Locate the cell with the specified text and output its [X, Y] center coordinate. 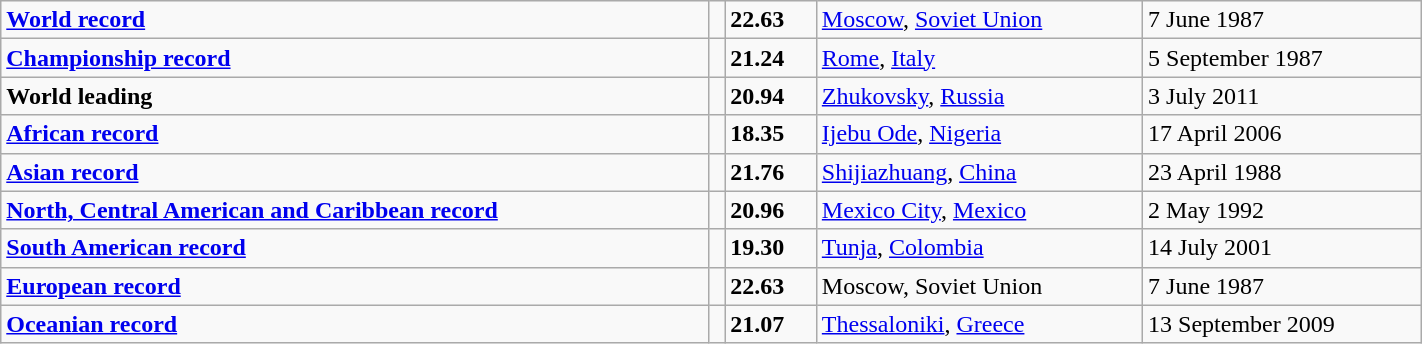
South American record [355, 248]
20.94 [771, 96]
African record [355, 134]
23 April 1988 [1282, 172]
Zhukovsky, Russia [979, 96]
19.30 [771, 248]
Shijiazhuang, China [979, 172]
21.07 [771, 324]
21.24 [771, 58]
Oceanian record [355, 324]
17 April 2006 [1282, 134]
13 September 2009 [1282, 324]
20.96 [771, 210]
5 September 1987 [1282, 58]
2 May 1992 [1282, 210]
3 July 2011 [1282, 96]
Championship record [355, 58]
North, Central American and Caribbean record [355, 210]
Thessaloniki, Greece [979, 324]
World leading [355, 96]
18.35 [771, 134]
World record [355, 20]
Tunja, Colombia [979, 248]
European record [355, 286]
14 July 2001 [1282, 248]
Mexico City, Mexico [979, 210]
21.76 [771, 172]
Rome, Italy [979, 58]
Asian record [355, 172]
Ijebu Ode, Nigeria [979, 134]
